Return (X, Y) of the center of cell containing provided text 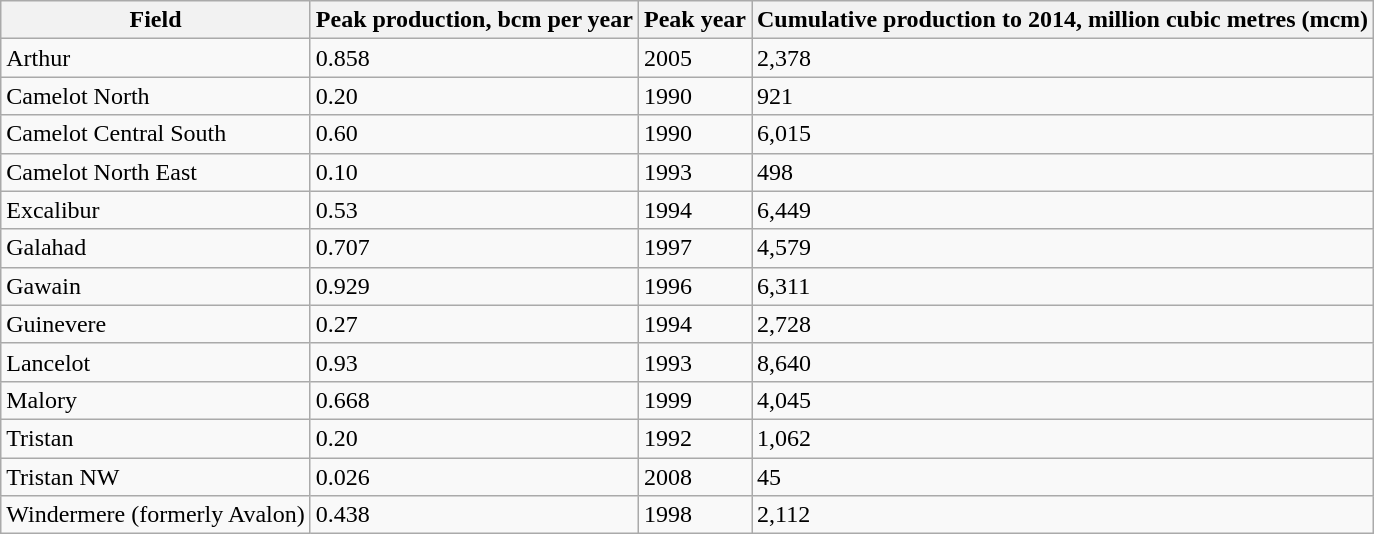
1992 (694, 438)
498 (1063, 172)
Field (156, 20)
2,728 (1063, 324)
Galahad (156, 248)
Tristan NW (156, 477)
Arthur (156, 58)
0.858 (474, 58)
0.27 (474, 324)
8,640 (1063, 362)
2005 (694, 58)
1997 (694, 248)
Windermere (formerly Avalon) (156, 515)
0.026 (474, 477)
0.10 (474, 172)
0.438 (474, 515)
4,045 (1063, 400)
Gawain (156, 286)
Excalibur (156, 210)
Guinevere (156, 324)
1996 (694, 286)
Cumulative production to 2014, million cubic metres (mcm) (1063, 20)
0.707 (474, 248)
6,015 (1063, 134)
0.53 (474, 210)
4,579 (1063, 248)
Malory (156, 400)
45 (1063, 477)
Camelot North (156, 96)
1,062 (1063, 438)
0.668 (474, 400)
0.60 (474, 134)
2,378 (1063, 58)
Tristan (156, 438)
0.93 (474, 362)
Camelot Central South (156, 134)
2008 (694, 477)
Camelot North East (156, 172)
6,311 (1063, 286)
2,112 (1063, 515)
Peak production, bcm per year (474, 20)
1999 (694, 400)
Peak year (694, 20)
Lancelot (156, 362)
1998 (694, 515)
0.929 (474, 286)
921 (1063, 96)
6,449 (1063, 210)
